For the text-containing cell, return its midpoint in [X, Y] coordinate format. 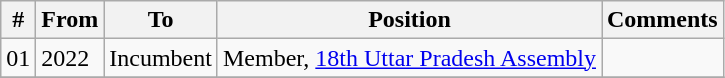
To [161, 20]
Position [409, 20]
From [70, 20]
Comments [663, 20]
01 [18, 58]
Member, 18th Uttar Pradesh Assembly [409, 58]
# [18, 20]
2022 [70, 58]
Incumbent [161, 58]
